Return (X, Y) of the center of cell containing provided text 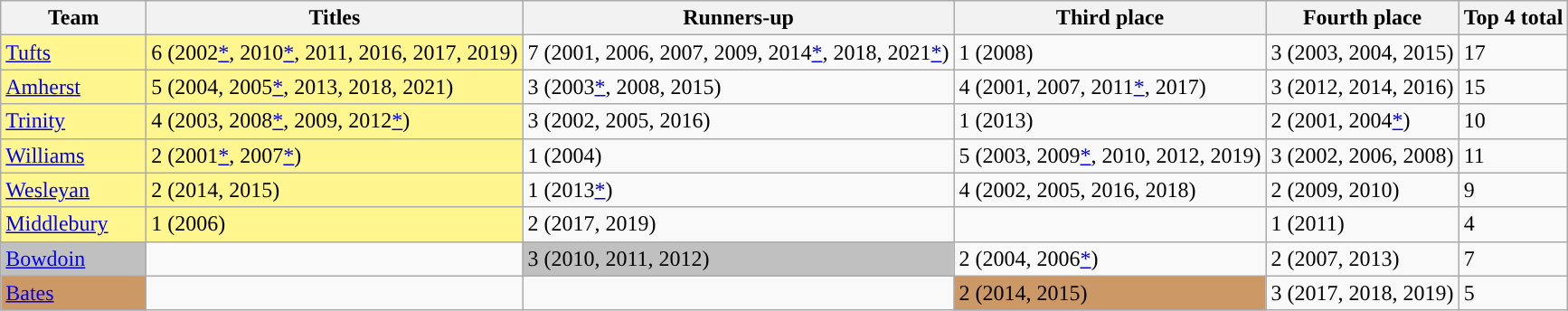
3 (2003, 2004, 2015) (1362, 52)
Bates (74, 293)
10 (1514, 121)
1 (2006) (335, 224)
Fourth place (1362, 18)
11 (1514, 155)
Titles (335, 18)
1 (2013*) (738, 190)
Third place (1110, 18)
Amherst (74, 87)
3 (2002, 2005, 2016) (738, 121)
3 (2012, 2014, 2016) (1362, 87)
Middlebury (74, 224)
Wesleyan (74, 190)
Runners-up (738, 18)
4 (2003, 2008*, 2009, 2012*) (335, 121)
2 (2017, 2019) (738, 224)
3 (2003*, 2008, 2015) (738, 87)
Team (74, 18)
15 (1514, 87)
2 (2001, 2004*) (1362, 121)
5 (2003, 2009*, 2010, 2012, 2019) (1110, 155)
9 (1514, 190)
Williams (74, 155)
5 (2004, 2005*, 2013, 2018, 2021) (335, 87)
17 (1514, 52)
Top 4 total (1514, 18)
2 (2009, 2010) (1362, 190)
1 (2011) (1362, 224)
2 (2004, 2006*) (1110, 259)
Trinity (74, 121)
6 (2002*, 2010*, 2011, 2016, 2017, 2019) (335, 52)
4 (1514, 224)
7 (1514, 259)
7 (2001, 2006, 2007, 2009, 2014*, 2018, 2021*) (738, 52)
2 (2001*, 2007*) (335, 155)
2 (2007, 2013) (1362, 259)
3 (2002, 2006, 2008) (1362, 155)
1 (2013) (1110, 121)
Bowdoin (74, 259)
1 (2004) (738, 155)
3 (2010, 2011, 2012) (738, 259)
5 (1514, 293)
4 (2001, 2007, 2011*, 2017) (1110, 87)
Tufts (74, 52)
4 (2002, 2005, 2016, 2018) (1110, 190)
3 (2017, 2018, 2019) (1362, 293)
1 (2008) (1110, 52)
